Locate the cell with the specified text and output its [x, y] center coordinate. 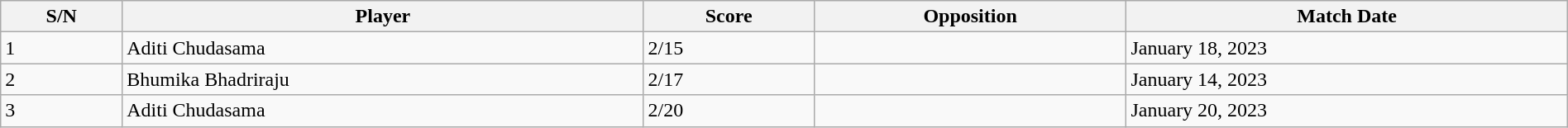
3 [61, 111]
January 14, 2023 [1346, 79]
2/17 [729, 79]
Match Date [1346, 17]
Opposition [970, 17]
Score [729, 17]
January 18, 2023 [1346, 48]
Bhumika Bhadriraju [383, 79]
Player [383, 17]
January 20, 2023 [1346, 111]
2 [61, 79]
2/15 [729, 48]
1 [61, 48]
S/N [61, 17]
2/20 [729, 111]
